Find where the given text appears and provide that cell's center as [X, Y] coordinate. 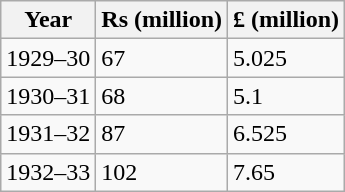
1931–32 [48, 134]
Rs (million) [162, 20]
1932–33 [48, 172]
87 [162, 134]
5.025 [286, 58]
68 [162, 96]
7.65 [286, 172]
67 [162, 58]
1929–30 [48, 58]
6.525 [286, 134]
£ (million) [286, 20]
5.1 [286, 96]
102 [162, 172]
Year [48, 20]
1930–31 [48, 96]
